Provide the (X, Y) coordinate of the cell's center where the given text is located.  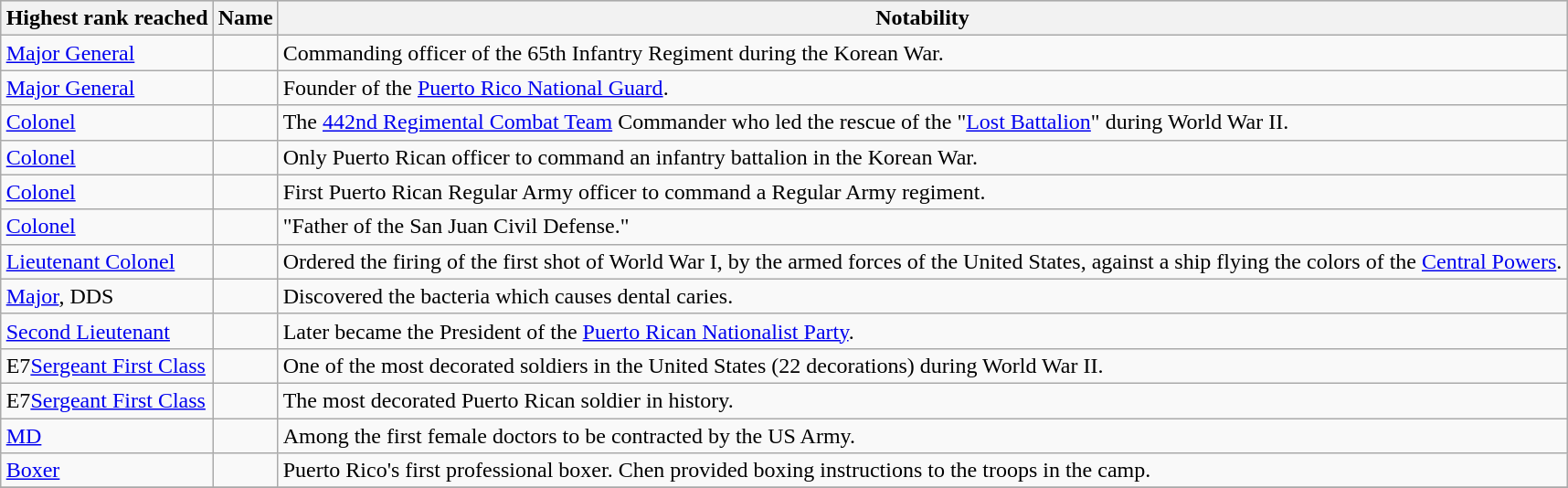
Major, DDS (107, 296)
Boxer (107, 471)
One of the most decorated soldiers in the United States (22 decorations) during World War II. (923, 366)
Discovered the bacteria which causes dental caries. (923, 296)
The 442nd Regimental Combat Team Commander who led the rescue of the "Lost Battalion" during World War II. (923, 122)
Second Lieutenant (107, 331)
Name (245, 18)
Among the first female doctors to be contracted by the US Army. (923, 436)
Commanding officer of the 65th Infantry Regiment during the Korean War. (923, 53)
Puerto Rico's first professional boxer. Chen provided boxing instructions to the troops in the camp. (923, 471)
Founder of the Puerto Rico National Guard. (923, 88)
Later became the President of the Puerto Rican Nationalist Party. (923, 331)
"Father of the San Juan Civil Defense." (923, 227)
Lieutenant Colonel (107, 261)
MD (107, 436)
Highest rank reached (107, 18)
First Puerto Rican Regular Army officer to command a Regular Army regiment. (923, 192)
The most decorated Puerto Rican soldier in history. (923, 400)
Only Puerto Rican officer to command an infantry battalion in the Korean War. (923, 157)
Notability (923, 18)
